Capture the cell that displays the provided text and extract its (X, Y) central coordinate. 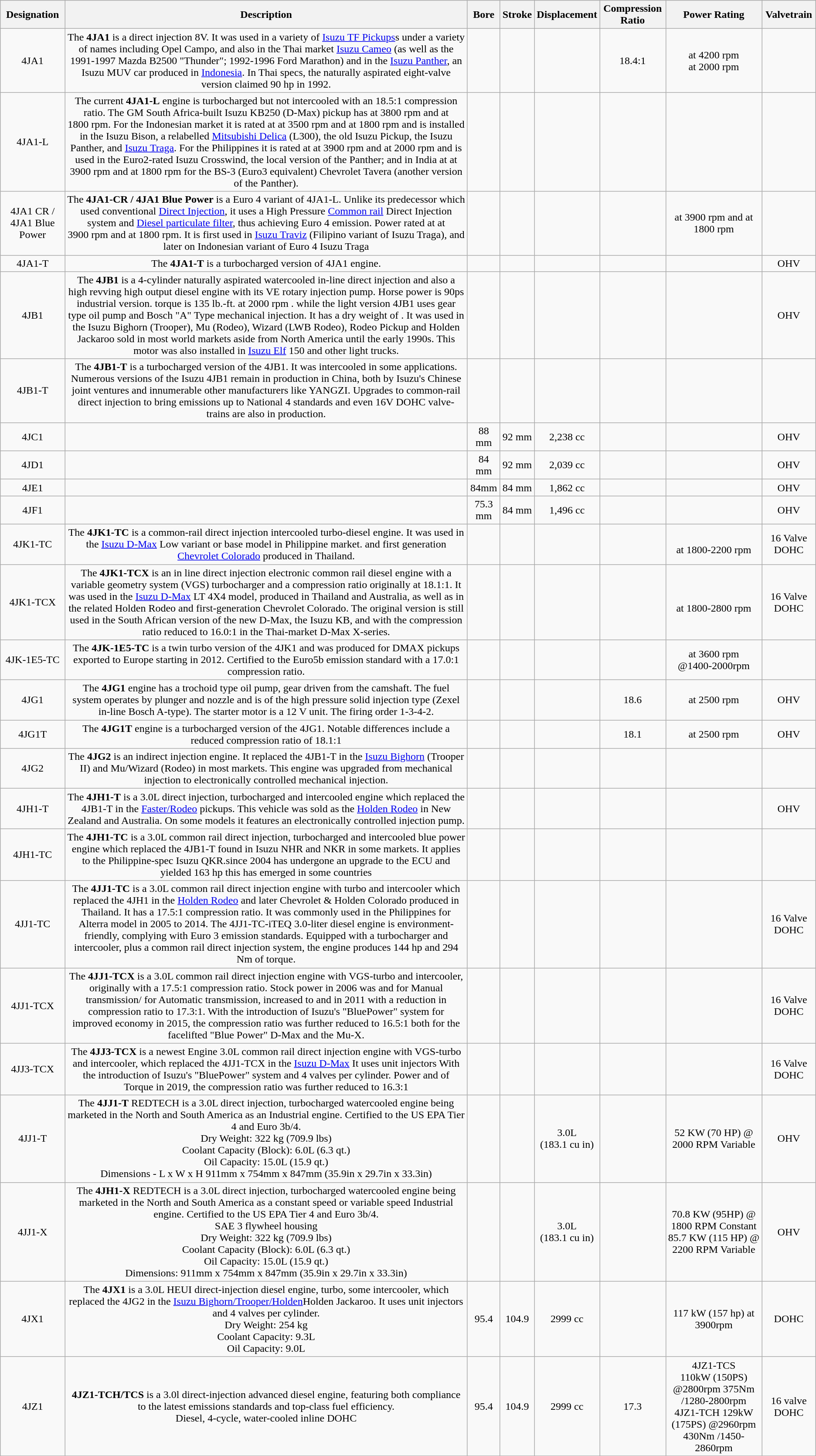
Valvetrain (789, 15)
18.4:1 (633, 61)
1,496 cc (567, 510)
52 KW (70 HP) @ 2000 RPM Variable (714, 1139)
The 4JG1T engine is a turbocharged version of the 4JG1. Notable differences include a reduced compression ratio of 18.1:1 (266, 734)
4JD1 (33, 465)
1,862 cc (567, 487)
4JJ1-X (33, 1232)
4JK1-TC (33, 544)
16 valve DOHC (789, 1406)
18.1 (633, 734)
4JX1 (33, 1319)
Power Rating (714, 15)
4JA1-L (33, 142)
4JC1 (33, 437)
2,039 cc (567, 465)
4JB1 (33, 315)
70.8 KW (95HP) @ 1800 RPM Constant85.7 KW (115 HP) @ 2200 RPM Variable (714, 1232)
4JA1 (33, 61)
4JG1 (33, 700)
The 4JA1-T is a turbocharged version of 4JA1 engine. (266, 263)
4JG1T (33, 734)
4JZ1-TCS110kW (150PS) @2800rpm 375Nm /1280-2800rpm 4JZ1-TCH 129kW (175PS) @2960rpm 430Nm /1450-2860rpm (714, 1406)
at 3900 rpm and at 1800 rpm (714, 223)
at 3600 rpm @1400-2000rpm (714, 660)
4JJ1-TCX (33, 1005)
4JJ3-TCX (33, 1069)
2,238 cc (567, 437)
88 mm (484, 437)
Compression Ratio (633, 15)
117 kW (157 hp) at 3900rpm (714, 1319)
Bore (484, 15)
4JG2 (33, 769)
4JH1-T (33, 809)
Designation (33, 15)
4JA1-T (33, 263)
Displacement (567, 15)
4JH1-TC (33, 854)
4JK-1E5-TC (33, 660)
17.3 (633, 1406)
Stroke (517, 15)
4JK1-TCX (33, 602)
4JB1-T (33, 391)
4JJ1-T (33, 1139)
at 1800-2800 rpm (714, 602)
at 1800-2200 rpm (714, 544)
4JF1 (33, 510)
18.6 (633, 700)
4JJ1-TC (33, 924)
4JE1 (33, 487)
DOHC (789, 1319)
4JA1 CR / 4JA1 Blue Power (33, 223)
75.3 mm (484, 510)
4JZ1 (33, 1406)
Description (266, 15)
at 4200 rpm at 2000 rpm (714, 61)
84mm (484, 487)
